Search for the cell housing the specified text and yield its [x, y] center coordinate. 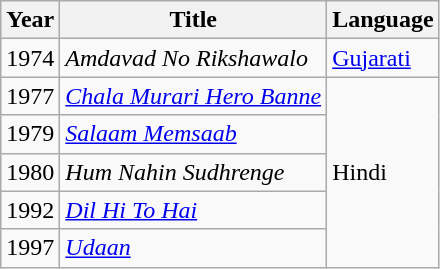
Udaan [194, 248]
Salaam Memsaab [194, 134]
Amdavad No Rikshawalo [194, 58]
Dil Hi To Hai [194, 210]
1977 [30, 96]
Hum Nahin Sudhrenge [194, 172]
1997 [30, 248]
Year [30, 20]
Title [194, 20]
1974 [30, 58]
Gujarati [383, 58]
Language [383, 20]
1992 [30, 210]
1979 [30, 134]
1980 [30, 172]
Chala Murari Hero Banne [194, 96]
Hindi [383, 172]
